Capture the cell that displays the provided text and extract its [X, Y] central coordinate. 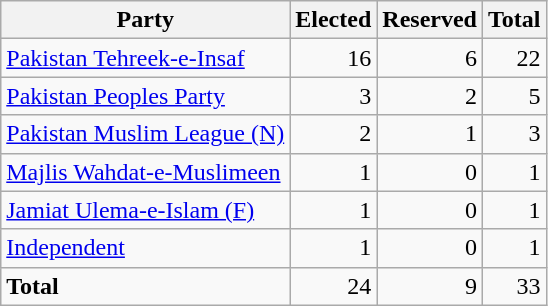
16 [334, 58]
Reserved [430, 20]
Elected [334, 20]
Majlis Wahdat-e-Muslimeen [146, 172]
Pakistan Tehreek-e-Insaf [146, 58]
5 [515, 96]
22 [515, 58]
6 [430, 58]
Pakistan Muslim League (N) [146, 134]
Party [146, 20]
Pakistan Peoples Party [146, 96]
Jamiat Ulema-e-Islam (F) [146, 210]
24 [334, 286]
9 [430, 286]
Independent [146, 248]
33 [515, 286]
